Scan for the cell matching the given text and deliver its (x, y) coordinate at center. 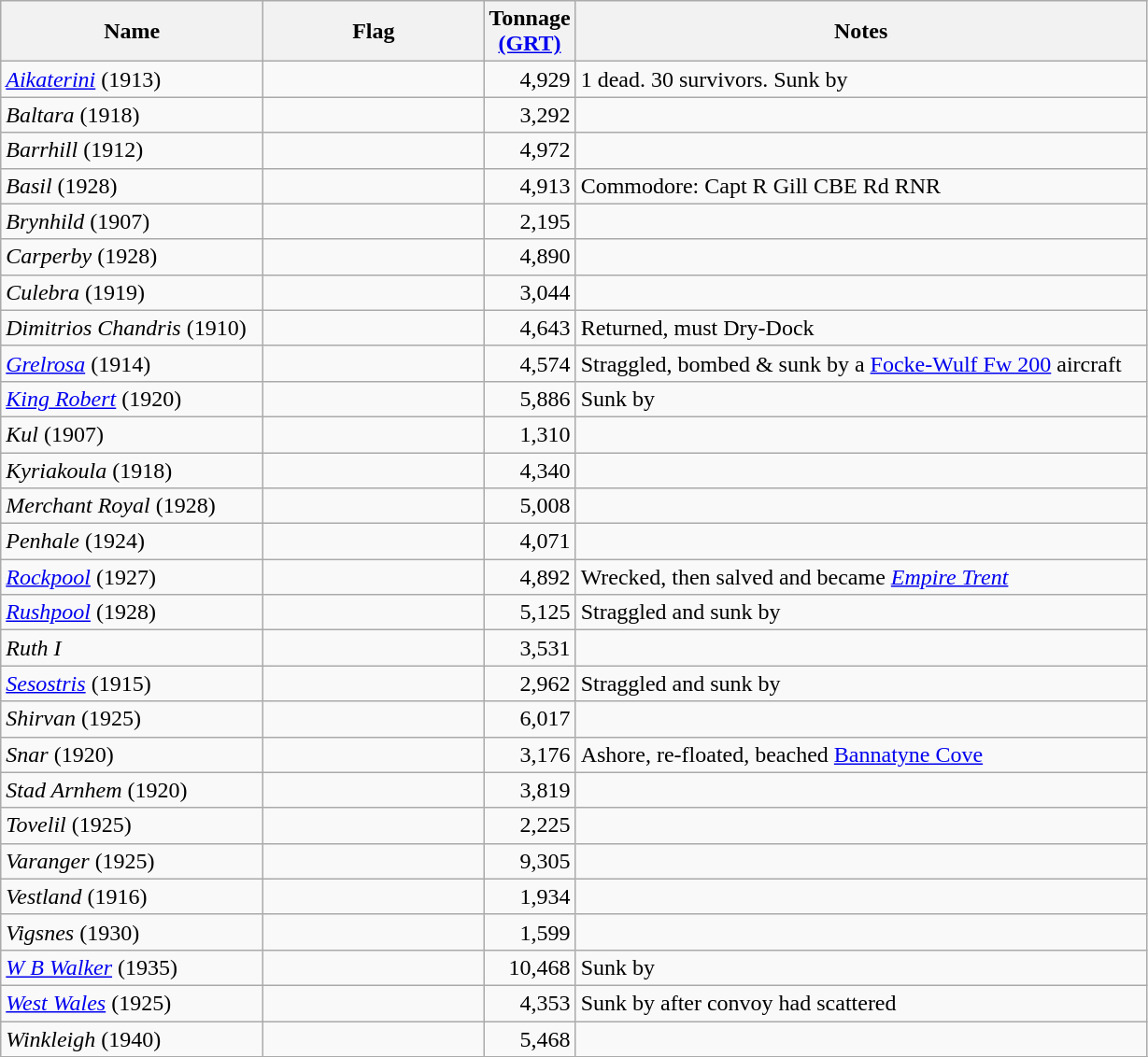
4,340 (530, 470)
4,353 (530, 1003)
3,176 (530, 754)
Notes (861, 32)
Barrhill (1912) (133, 150)
5,886 (530, 399)
Sunk by after convoy had scattered (861, 1003)
4,574 (530, 363)
West Wales (1925) (133, 1003)
4,929 (530, 79)
Baltara (1918) (133, 115)
Ashore, re-floated, beached Bannatyne Cove (861, 754)
Commodore: Capt R Gill CBE Rd RNR (861, 186)
9,305 (530, 861)
Returned, must Dry-Dock (861, 328)
1,934 (530, 896)
2,225 (530, 825)
Varanger (1925) (133, 861)
4,643 (530, 328)
1,310 (530, 434)
5,125 (530, 613)
Brynhild (1907) (133, 221)
2,962 (530, 684)
Vigsnes (1930) (133, 932)
3,044 (530, 292)
4,892 (530, 577)
4,071 (530, 542)
1,599 (530, 932)
Grelrosa (1914) (133, 363)
4,972 (530, 150)
Straggled, bombed & sunk by a Focke-Wulf Fw 200 aircraft (861, 363)
4,890 (530, 257)
Vestland (1916) (133, 896)
Dimitrios Chandris (1910) (133, 328)
4,913 (530, 186)
King Robert (1920) (133, 399)
Basil (1928) (133, 186)
Kul (1907) (133, 434)
1 dead. 30 survivors. Sunk by (861, 79)
Winkleigh (1940) (133, 1039)
Tonnage (GRT) (530, 32)
3,531 (530, 648)
5,468 (530, 1039)
Kyriakoula (1918) (133, 470)
Flag (374, 32)
Shirvan (1925) (133, 719)
Penhale (1924) (133, 542)
Merchant Royal (1928) (133, 506)
Name (133, 32)
3,819 (530, 790)
Culebra (1919) (133, 292)
Ruth I (133, 648)
Rushpool (1928) (133, 613)
2,195 (530, 221)
Sesostris (1915) (133, 684)
Carperby (1928) (133, 257)
6,017 (530, 719)
Snar (1920) (133, 754)
10,468 (530, 967)
W B Walker (1935) (133, 967)
3,292 (530, 115)
Rockpool (1927) (133, 577)
5,008 (530, 506)
Tovelil (1925) (133, 825)
Aikaterini (1913) (133, 79)
Wrecked, then salved and became Empire Trent (861, 577)
Stad Arnhem (1920) (133, 790)
